Extract the (X, Y) coordinate from the center of the cell holding the provided text.  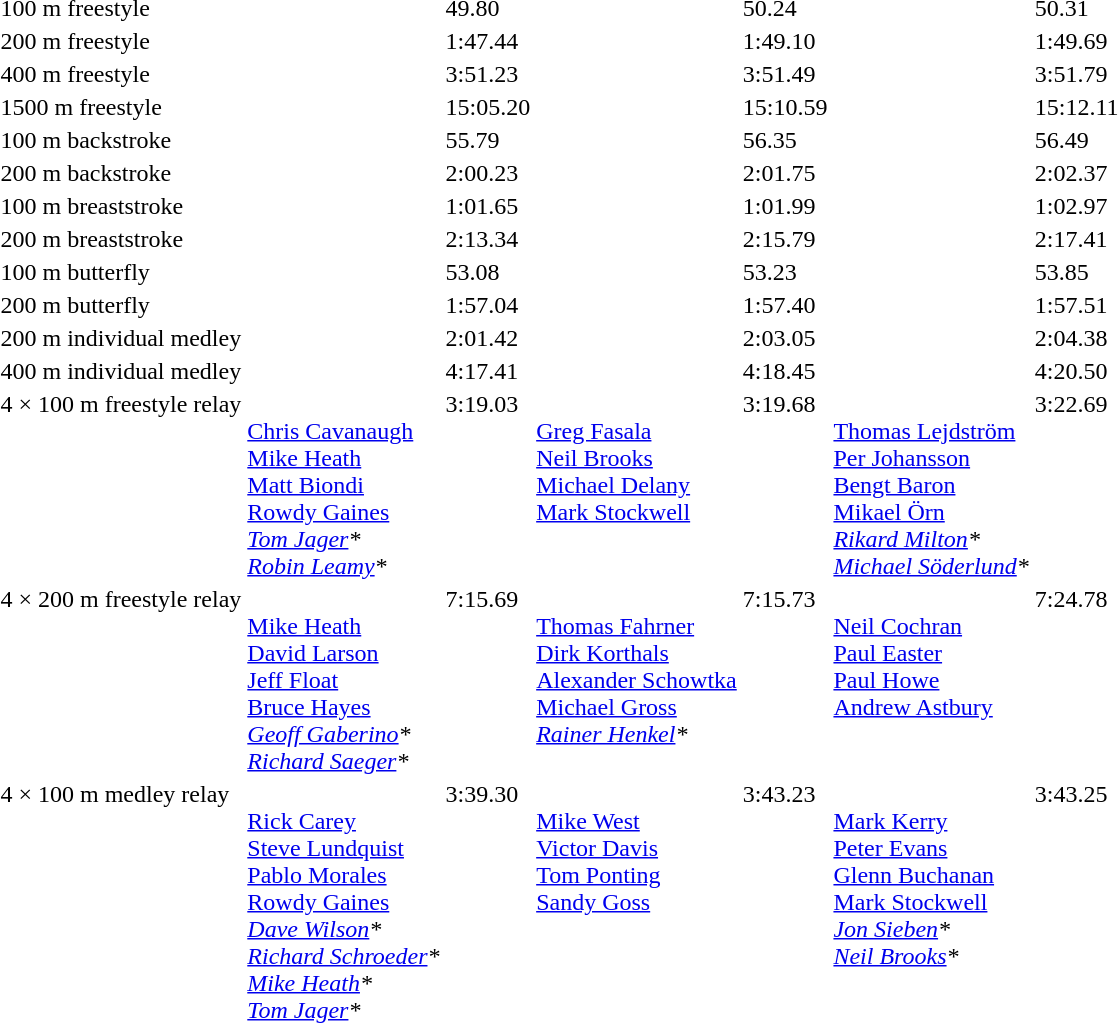
2:15.79 (785, 239)
53.23 (785, 272)
4:17.41 (488, 371)
3:51.23 (488, 74)
2:03.05 (785, 338)
1:01.99 (785, 206)
Thomas Fahrner Dirk Korthals Alexander Schowtka Michael Gross Rainer Henkel* (637, 680)
3:19.03 (488, 485)
1:49.10 (785, 41)
2:01.75 (785, 173)
15:05.20 (488, 107)
2:00.23 (488, 173)
53.08 (488, 272)
2:01.42 (488, 338)
1:47.44 (488, 41)
1:57.40 (785, 305)
55.79 (488, 140)
4:18.45 (785, 371)
Thomas Lejdström Per Johansson Bengt Baron Mikael Örn Rikard Milton* Michael Söderlund* (931, 485)
3:19.68 (785, 485)
56.35 (785, 140)
2:13.34 (488, 239)
Mike Heath David Larson Jeff Float Bruce Hayes Geoff Gaberino* Richard Saeger* (344, 680)
Neil Cochran Paul Easter Paul Howe Andrew Astbury (931, 680)
1:01.65 (488, 206)
7:15.73 (785, 680)
3:51.49 (785, 74)
7:15.69 (488, 680)
15:10.59 (785, 107)
Chris CavanaughMike Heath Matt Biondi Rowdy Gaines Tom Jager* Robin Leamy* (344, 485)
Greg Fasala Neil BrooksMichael Delany Mark Stockwell (637, 485)
1:57.04 (488, 305)
